Provide the (x, y) coordinate of the cell's center where the given text is located.  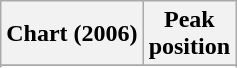
Chart (2006) (72, 34)
Peakposition (189, 34)
